Detect which cell encompasses the target text, then output its [x, y] center coordinate. 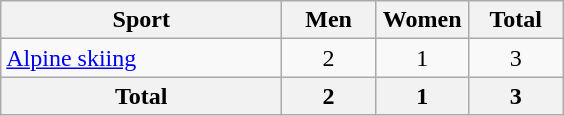
Men [329, 20]
Alpine skiing [142, 58]
Women [422, 20]
Sport [142, 20]
